For the text-containing cell, return its midpoint in (x, y) coordinate format. 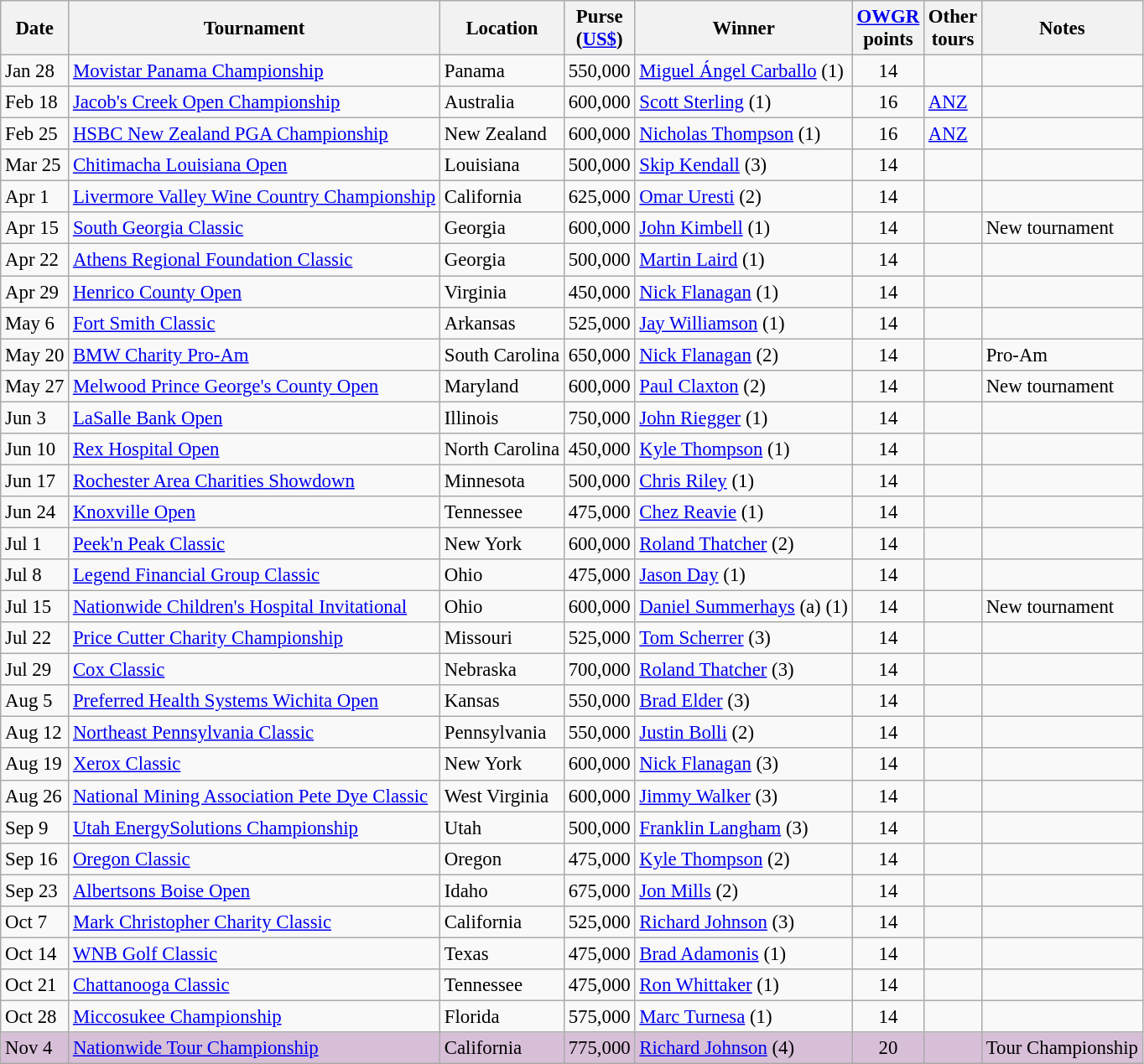
Brad Adamonis (1) (743, 953)
Oct 21 (35, 985)
Florida (502, 1016)
Nationwide Children's Hospital Invitational (255, 607)
20 (887, 1048)
WNB Golf Classic (255, 953)
South Carolina (502, 355)
Omar Uresti (2) (743, 197)
Illinois (502, 418)
John Riegger (1) (743, 418)
Jun 3 (35, 418)
Marc Turnesa (1) (743, 1016)
Cox Classic (255, 670)
Aug 12 (35, 733)
Mar 25 (35, 165)
Roland Thatcher (3) (743, 670)
Jimmy Walker (3) (743, 796)
Panama (502, 71)
Nov 4 (35, 1048)
Apr 1 (35, 197)
Northeast Pennsylvania Classic (255, 733)
Jun 10 (35, 449)
Jan 28 (35, 71)
Missouri (502, 638)
Albertsons Boise Open (255, 890)
Richard Johnson (4) (743, 1048)
Jacob's Creek Open Championship (255, 102)
Date (35, 29)
Miccosukee Championship (255, 1016)
Preferred Health Systems Wichita Open (255, 701)
Aug 5 (35, 701)
Feb 25 (35, 134)
Henrico County Open (255, 292)
Rochester Area Charities Showdown (255, 480)
Idaho (502, 890)
Melwood Prince George's County Open (255, 386)
BMW Charity Pro-Am (255, 355)
Jul 29 (35, 670)
Feb 18 (35, 102)
Nebraska (502, 670)
625,000 (599, 197)
New Zealand (502, 134)
Kyle Thompson (1) (743, 449)
Miguel Ángel Carballo (1) (743, 71)
Kyle Thompson (2) (743, 859)
Nick Flanagan (1) (743, 292)
Louisiana (502, 165)
Mark Christopher Charity Classic (255, 922)
Paul Claxton (2) (743, 386)
South Georgia Classic (255, 229)
Apr 29 (35, 292)
Texas (502, 953)
700,000 (599, 670)
May 20 (35, 355)
Jason Day (1) (743, 575)
Scott Sterling (1) (743, 102)
Jon Mills (2) (743, 890)
Winner (743, 29)
Jul 8 (35, 575)
650,000 (599, 355)
Sep 9 (35, 828)
Chris Riley (1) (743, 480)
675,000 (599, 890)
Kansas (502, 701)
Oct 28 (35, 1016)
Movistar Panama Championship (255, 71)
Knoxville Open (255, 512)
John Kimbell (1) (743, 229)
Tom Scherrer (3) (743, 638)
Australia (502, 102)
Chattanooga Classic (255, 985)
Minnesota (502, 480)
Roland Thatcher (2) (743, 543)
Rex Hospital Open (255, 449)
Nick Flanagan (3) (743, 765)
Jun 24 (35, 512)
HSBC New Zealand PGA Championship (255, 134)
Oct 14 (35, 953)
Nicholas Thompson (1) (743, 134)
Jul 1 (35, 543)
Athens Regional Foundation Classic (255, 260)
Chitimacha Louisiana Open (255, 165)
Tournament (255, 29)
Sep 16 (35, 859)
Utah (502, 828)
North Carolina (502, 449)
West Virginia (502, 796)
Aug 19 (35, 765)
OWGRpoints (887, 29)
Aug 26 (35, 796)
National Mining Association Pete Dye Classic (255, 796)
575,000 (599, 1016)
Nick Flanagan (2) (743, 355)
Maryland (502, 386)
Jul 15 (35, 607)
Jay Williamson (1) (743, 323)
May 6 (35, 323)
Arkansas (502, 323)
Oregon Classic (255, 859)
Apr 15 (35, 229)
Martin Laird (1) (743, 260)
Notes (1062, 29)
750,000 (599, 418)
Pennsylvania (502, 733)
Xerox Classic (255, 765)
Peek'n Peak Classic (255, 543)
Oct 7 (35, 922)
Ron Whittaker (1) (743, 985)
Legend Financial Group Classic (255, 575)
775,000 (599, 1048)
Utah EnergySolutions Championship (255, 828)
Pro-Am (1062, 355)
Chez Reavie (1) (743, 512)
Justin Bolli (2) (743, 733)
Oregon (502, 859)
Richard Johnson (3) (743, 922)
Brad Elder (3) (743, 701)
Franklin Langham (3) (743, 828)
May 27 (35, 386)
Othertours (953, 29)
Purse(US$) (599, 29)
Daniel Summerhays (a) (1) (743, 607)
Nationwide Tour Championship (255, 1048)
LaSalle Bank Open (255, 418)
Skip Kendall (3) (743, 165)
Tour Championship (1062, 1048)
Fort Smith Classic (255, 323)
Jun 17 (35, 480)
Jul 22 (35, 638)
Apr 22 (35, 260)
Location (502, 29)
Sep 23 (35, 890)
Virginia (502, 292)
Price Cutter Charity Championship (255, 638)
Livermore Valley Wine Country Championship (255, 197)
